Search for the cell housing the specified text and yield its [x, y] center coordinate. 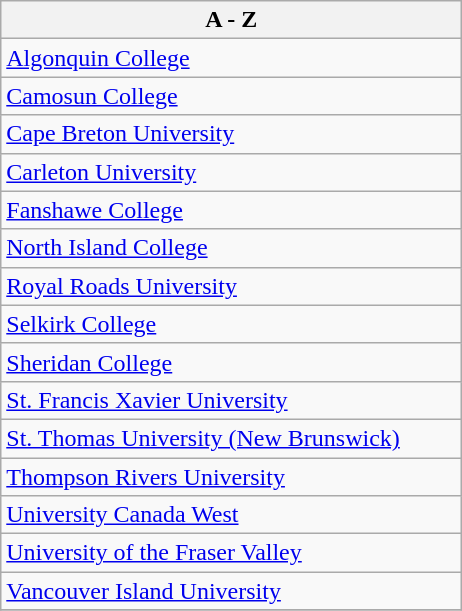
Sheridan College [232, 362]
Royal Roads University [232, 286]
Thompson Rivers University [232, 477]
Fanshawe College [232, 210]
Algonquin College [232, 58]
Cape Breton University [232, 134]
St. Thomas University (New Brunswick) [232, 438]
Camosun College [232, 96]
North Island College [232, 248]
Selkirk College [232, 324]
University of the Fraser Valley [232, 553]
Vancouver Island University [232, 591]
Carleton University [232, 172]
University Canada West [232, 515]
St. Francis Xavier University [232, 400]
A - Z [232, 20]
